Capture the cell that displays the provided text and extract its [x, y] central coordinate. 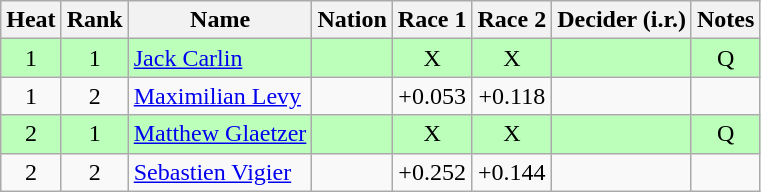
Race 1 [432, 20]
+0.252 [432, 172]
+0.118 [512, 96]
Name [220, 20]
Decider (i.r.) [622, 20]
Race 2 [512, 20]
Sebastien Vigier [220, 172]
Matthew Glaetzer [220, 134]
Maximilian Levy [220, 96]
Heat [31, 20]
+0.144 [512, 172]
Jack Carlin [220, 58]
+0.053 [432, 96]
Rank [94, 20]
Nation [352, 20]
Notes [725, 20]
